From the cell containing the given text, extract its center point as (x, y) coordinate. 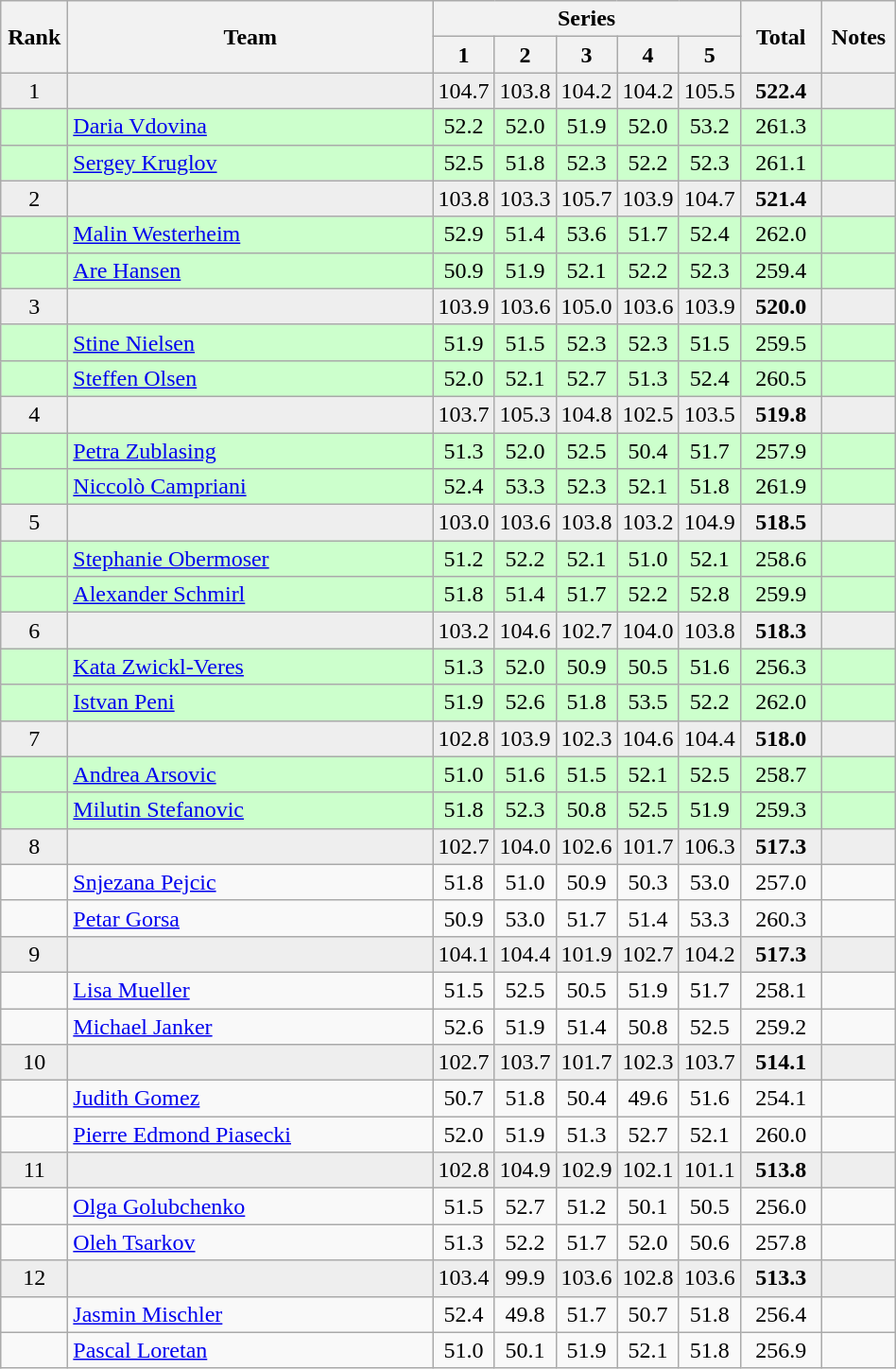
Are Hansen (250, 270)
Malin Westerheim (250, 234)
103.0 (463, 523)
521.4 (781, 199)
102.5 (648, 414)
256.4 (781, 1314)
Oleh Tsarkov (250, 1242)
261.1 (781, 163)
257.8 (781, 1242)
Pascal Loretan (250, 1350)
53.5 (648, 702)
101.9 (586, 954)
7 (34, 738)
514.1 (781, 1063)
Total (781, 37)
Niccolò Campriani (250, 487)
256.3 (781, 667)
258.6 (781, 559)
257.0 (781, 882)
260.0 (781, 1135)
Olga Golubchenko (250, 1206)
513.3 (781, 1278)
11 (34, 1170)
260.5 (781, 378)
104.1 (463, 954)
258.7 (781, 774)
9 (34, 954)
518.5 (781, 523)
Team (250, 37)
Sergey Kruglov (250, 163)
53.2 (709, 127)
101.1 (709, 1170)
99.9 (526, 1278)
103.4 (463, 1278)
6 (34, 631)
256.9 (781, 1350)
Petra Zublasing (250, 451)
Rank (34, 37)
Stine Nielsen (250, 342)
Istvan Peni (250, 702)
258.1 (781, 990)
522.4 (781, 91)
513.8 (781, 1170)
Judith Gomez (250, 1099)
Alexander Schmirl (250, 595)
10 (34, 1063)
259.5 (781, 342)
105.0 (586, 306)
Lisa Mueller (250, 990)
520.0 (781, 306)
518.0 (781, 738)
Daria Vdovina (250, 127)
261.3 (781, 127)
105.7 (586, 199)
Andrea Arsovic (250, 774)
Michael Janker (250, 1026)
Series (586, 19)
52.8 (709, 595)
105.5 (709, 91)
53.6 (586, 234)
259.3 (781, 810)
103.5 (709, 414)
49.6 (648, 1099)
259.2 (781, 1026)
260.3 (781, 918)
8 (34, 846)
49.8 (526, 1314)
52.9 (463, 234)
50.6 (709, 1242)
102.1 (648, 1170)
Petar Gorsa (250, 918)
Steffen Olsen (250, 378)
Jasmin Mischler (250, 1314)
Notes (858, 37)
Kata Zwickl-Veres (250, 667)
256.0 (781, 1206)
261.9 (781, 487)
259.9 (781, 595)
518.3 (781, 631)
Milutin Stefanovic (250, 810)
105.3 (526, 414)
Stephanie Obermoser (250, 559)
259.4 (781, 270)
Snjezana Pejcic (250, 882)
254.1 (781, 1099)
50.3 (648, 882)
106.3 (709, 846)
257.9 (781, 451)
12 (34, 1278)
Pierre Edmond Piasecki (250, 1135)
102.9 (586, 1170)
104.8 (586, 414)
102.6 (586, 846)
103.3 (526, 199)
519.8 (781, 414)
